Locate the cell with the specified text and output its (X, Y) center coordinate. 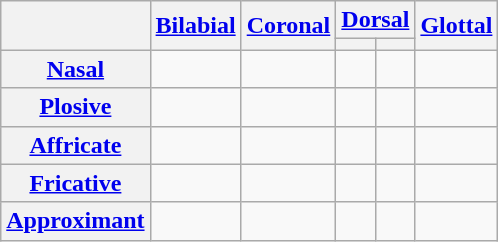
Coronal (288, 26)
Bilabial (196, 26)
Plosive (76, 107)
Approximant (76, 221)
Glottal (456, 26)
Dorsal (376, 20)
Affricate (76, 145)
Nasal (76, 69)
Fricative (76, 183)
